Locate the cell with the specified text and output its (X, Y) center coordinate. 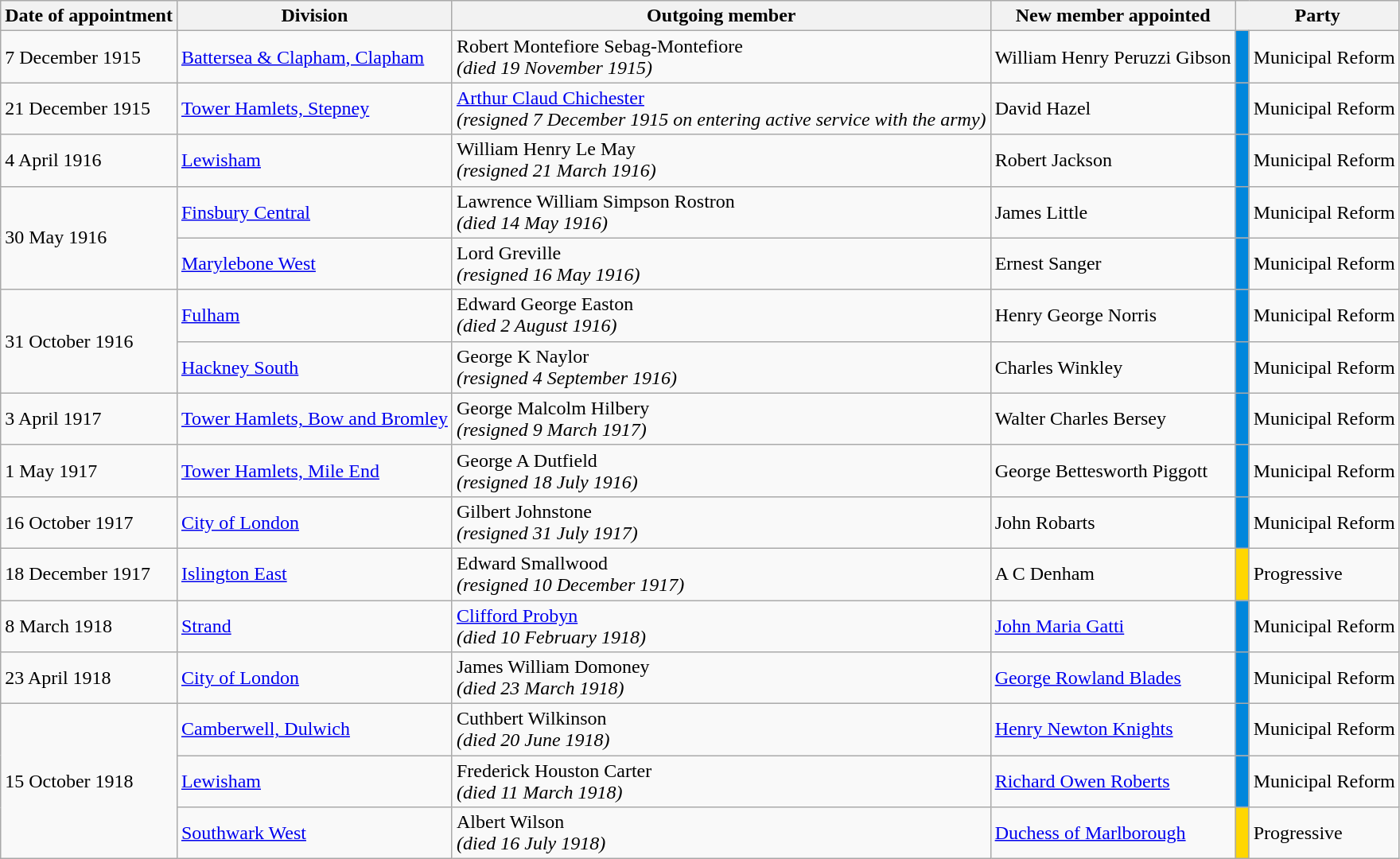
Clifford Probyn(died 10 February 1918) (721, 625)
Division (314, 16)
Charles Winkley (1113, 367)
Date of appointment (89, 16)
Outgoing member (721, 16)
18 December 1917 (89, 574)
Henry Newton Knights (1113, 730)
Robert Montefiore Sebag-Montefiore (died 19 November 1915) (721, 57)
31 October 1916 (89, 341)
16 October 1917 (89, 522)
William Henry Peruzzi Gibson (1113, 57)
John Robarts (1113, 522)
Tower Hamlets, Bow and Bromley (314, 418)
New member appointed (1113, 16)
Ernest Sanger (1113, 264)
George K Naylor(resigned 4 September 1916) (721, 367)
Hackney South (314, 367)
George Bettesworth Piggott (1113, 471)
Islington East (314, 574)
Edward Smallwood(resigned 10 December 1917) (721, 574)
Robert Jackson (1113, 161)
Marylebone West (314, 264)
Arthur Claud Chichester (resigned 7 December 1915 on entering active service with the army) (721, 108)
Party (1317, 16)
Gilbert Johnstone(resigned 31 July 1917) (721, 522)
A C Denham (1113, 574)
21 December 1915 (89, 108)
John Maria Gatti (1113, 625)
George Malcolm Hilbery(resigned 9 March 1917) (721, 418)
William Henry Le May(resigned 21 March 1916) (721, 161)
Lord Greville(resigned 16 May 1916) (721, 264)
3 April 1917 (89, 418)
George A Dutfield(resigned 18 July 1916) (721, 471)
1 May 1917 (89, 471)
Albert Wilson(died 16 July 1918) (721, 834)
30 May 1916 (89, 238)
Frederick Houston Carter(died 11 March 1918) (721, 781)
George Rowland Blades (1113, 678)
Cuthbert Wilkinson(died 20 June 1918) (721, 730)
James Little (1113, 212)
Tower Hamlets, Stepney (314, 108)
James William Domoney(died 23 March 1918) (721, 678)
Walter Charles Bersey (1113, 418)
Duchess of Marlborough (1113, 834)
David Hazel (1113, 108)
Strand (314, 625)
Henry George Norris (1113, 315)
15 October 1918 (89, 781)
8 March 1918 (89, 625)
Southwark West (314, 834)
Richard Owen Roberts (1113, 781)
Fulham (314, 315)
Finsbury Central (314, 212)
Camberwell, Dulwich (314, 730)
Battersea & Clapham, Clapham (314, 57)
Tower Hamlets, Mile End (314, 471)
7 December 1915 (89, 57)
Lawrence William Simpson Rostron(died 14 May 1916) (721, 212)
23 April 1918 (89, 678)
Edward George Easton(died 2 August 1916) (721, 315)
4 April 1916 (89, 161)
